Return the [X, Y] coordinate for the center point of the cell that contains the specified text.  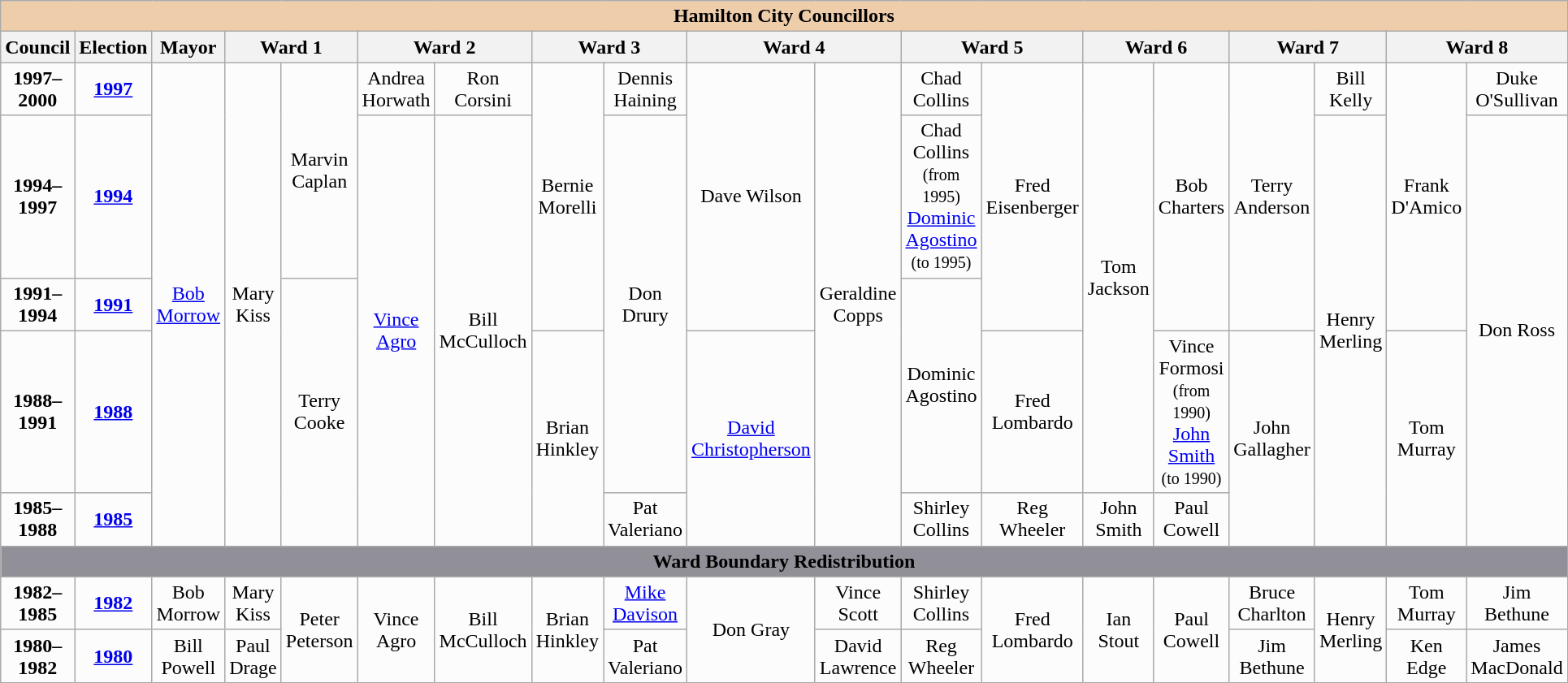
Marvin Caplan [319, 171]
1988–1991 [37, 412]
John Gallagher [1272, 439]
Ward 5 [992, 47]
Council [37, 47]
Bruce Charlton [1272, 603]
Frank D'Amico [1427, 197]
Vince Formosi(from 1990)John Smith(to 1990) [1191, 412]
Dennis Haining [645, 89]
Dominic Agostino [941, 385]
Bill Powell [188, 656]
Mike Davison [645, 603]
Paul Drage [253, 656]
1994 [114, 197]
Duke O'Sullivan [1517, 89]
Ward 7 [1308, 47]
Bernie Morelli [567, 197]
Tom Jackson [1118, 278]
Ron Corsini [483, 89]
1997 [114, 89]
Andrea Horwath [396, 89]
1991 [114, 304]
David Christopherson [752, 439]
James MacDonald [1517, 656]
Bill Kelly [1350, 89]
Ken Edge [1427, 656]
Don Gray [752, 629]
Ward 1 [291, 47]
Fred Eisenberger [1032, 197]
Hamilton City Councillors [784, 16]
Terry Anderson [1272, 197]
Peter Peterson [319, 629]
Ward 6 [1155, 47]
Election [114, 47]
Dave Wilson [752, 197]
Geraldine Copps [858, 304]
Ward Boundary Redistribution [784, 561]
Ian Stout [1118, 629]
Terry Cooke [319, 412]
1991–1994 [37, 304]
1982 [114, 603]
1997–2000 [37, 89]
Bob Charters [1191, 197]
Ward 3 [609, 47]
Vince Scott [858, 603]
Ward 8 [1477, 47]
1985–1988 [37, 520]
1982–1985 [37, 603]
1985 [114, 520]
Chad Collins [941, 89]
David Lawrence [858, 656]
John Smith [1118, 520]
Ward 2 [444, 47]
Don Drury [645, 304]
Chad Collins(from 1995)Dominic Agostino (to 1995) [941, 197]
Ward 4 [795, 47]
Don Ross [1517, 331]
1988 [114, 412]
1994–1997 [37, 197]
1980–1982 [37, 656]
Mayor [188, 47]
1980 [114, 656]
